Detect which cell encompasses the target text, then output its [X, Y] center coordinate. 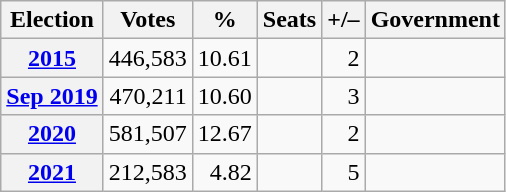
2020 [52, 134]
2021 [52, 172]
2015 [52, 58]
470,211 [148, 96]
581,507 [148, 134]
Sep 2019 [52, 96]
10.61 [224, 58]
+/– [344, 20]
446,583 [148, 58]
Government [435, 20]
% [224, 20]
4.82 [224, 172]
12.67 [224, 134]
212,583 [148, 172]
Seats [289, 20]
Election [52, 20]
3 [344, 96]
10.60 [224, 96]
Votes [148, 20]
5 [344, 172]
